Return [X, Y] of the center of cell containing provided text 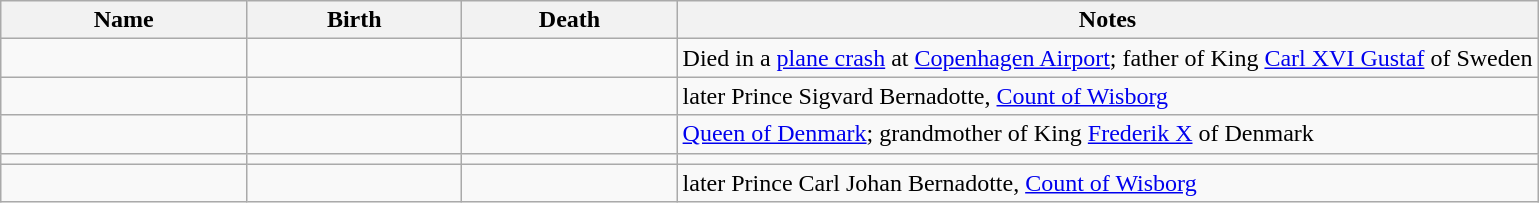
Name [124, 20]
Notes [1108, 20]
later Prince Carl Johan Bernadotte, Count of Wisborg [1108, 183]
Died in a plane crash at Copenhagen Airport; father of King Carl XVI Gustaf of Sweden [1108, 58]
Death [570, 20]
Queen of Denmark; grandmother of King Frederik X of Denmark [1108, 134]
Birth [354, 20]
later Prince Sigvard Bernadotte, Count of Wisborg [1108, 96]
